Find where the given text appears and provide that cell's center as [X, Y] coordinate. 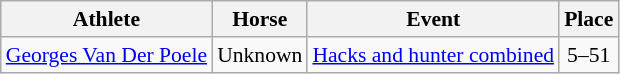
Horse [260, 19]
Athlete [106, 19]
Place [588, 19]
5–51 [588, 55]
Georges Van Der Poele [106, 55]
Event [433, 19]
Hacks and hunter combined [433, 55]
Unknown [260, 55]
